Find where the given text appears and provide that cell's center as (X, Y) coordinate. 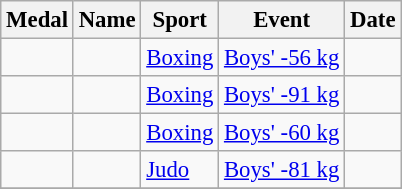
Event (282, 20)
Boys' -60 kg (282, 133)
Name (107, 20)
Date (373, 20)
Boys' -91 kg (282, 95)
Sport (180, 20)
Medal (38, 20)
Boys' -81 kg (282, 170)
Judo (180, 170)
Boys' -56 kg (282, 58)
